Capture the cell that displays the provided text and extract its [x, y] central coordinate. 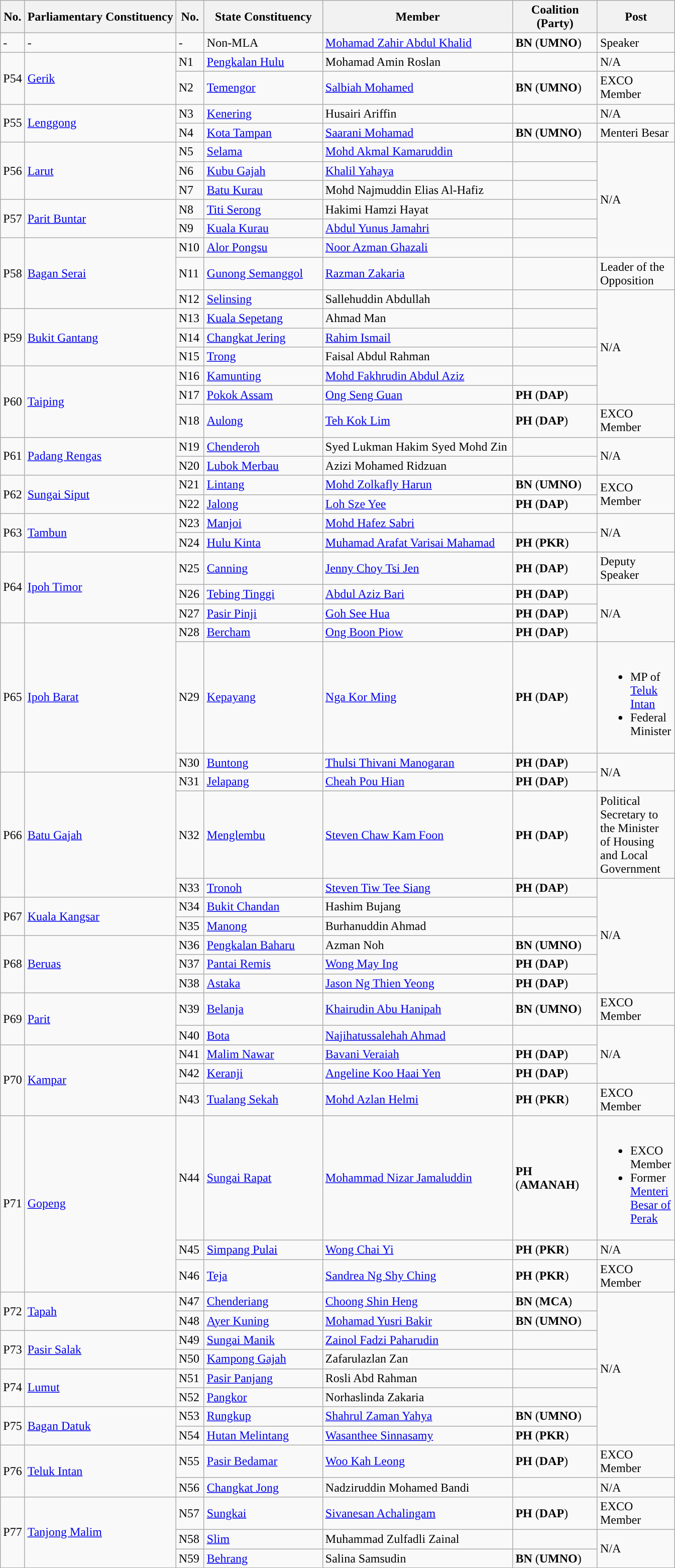
Kuala Sepetang [263, 319]
Mohd Fakhrudin Abdul Aziz [418, 376]
Mohd Azlan Helmi [418, 1099]
N33 [190, 888]
N35 [190, 926]
Tualang Sekah [263, 1099]
Wong May Ing [418, 964]
P58 [13, 273]
N46 [190, 1276]
Mohd Akmal Kamaruddin [418, 152]
N53 [190, 1416]
Tanjong Malim [100, 1532]
N15 [190, 357]
Sivanesan Achalingam [418, 1513]
N41 [190, 1054]
Pasir Bedamar [263, 1461]
P67 [13, 916]
Thulsi Thivani Manogaran [418, 763]
Trong [263, 357]
N24 [190, 542]
Bavani Veraiah [418, 1054]
Pasir Salak [100, 1349]
N26 [190, 594]
Parit [100, 1019]
Member [418, 17]
Azman Noh [418, 945]
Razman Zakaria [418, 273]
P74 [13, 1388]
N37 [190, 964]
Goh See Hua [418, 613]
N48 [190, 1321]
Kuala Kangsar [100, 916]
Sungkai [263, 1513]
P65 [13, 697]
N31 [190, 782]
Leader of the Opposition [636, 273]
N39 [190, 1009]
Hakimi Hamzi Hayat [418, 209]
Chenderiang [263, 1302]
Mohd Hafez Sabri [418, 523]
Manong [263, 926]
N50 [190, 1359]
Angeline Koo Haai Yen [418, 1073]
P75 [13, 1426]
P60 [13, 402]
Lubok Merbau [263, 466]
N23 [190, 523]
N16 [190, 376]
P57 [13, 219]
Husairi Ariffin [418, 114]
N20 [190, 466]
Bagan Serai [100, 273]
Kota Tampan [263, 133]
Zainol Fadzi Paharudin [418, 1340]
N52 [190, 1397]
Hashim Bujang [418, 907]
Khalil Yahaya [418, 171]
Political Secretary to the Minister of Housing and Local Government [636, 835]
Chenderoh [263, 447]
N51 [190, 1378]
Pokok Assam [263, 395]
Sungai Siput [100, 494]
Kuala Kurau [263, 228]
Teh Kok Lim [418, 421]
MP of Teluk IntanFederal Minister [636, 697]
Batu Gajah [100, 835]
Abdul Yunus Jamahri [418, 228]
Canning [263, 568]
N19 [190, 447]
P76 [13, 1471]
Ipoh Barat [100, 697]
EXCO MemberFormer Menteri Besar of Perak [636, 1178]
Cheah Pou Hian [418, 782]
Taiping [100, 402]
Pengkalan Baharu [263, 945]
P70 [13, 1080]
Padang Rengas [100, 456]
Beruas [100, 964]
Teluk Intan [100, 1471]
Jelapang [263, 782]
N36 [190, 945]
N7 [190, 190]
BN (MCA) [555, 1302]
Nadziruddin Mohamed Bandi [418, 1487]
P69 [13, 1019]
N21 [190, 485]
P61 [13, 456]
Shahrul Zaman Yahya [418, 1416]
P55 [13, 123]
Rungkup [263, 1416]
Salbiah Mohamed [418, 87]
Bota [263, 1035]
N55 [190, 1461]
N57 [190, 1513]
Jenny Choy Tsi Jen [418, 568]
Mohammad Nizar Jamaluddin [418, 1178]
Bagan Datuk [100, 1426]
Syed Lukman Hakim Syed Mohd Zin [418, 447]
Kampong Gajah [263, 1359]
Wasanthee Sinnasamy [418, 1435]
P68 [13, 964]
Gunong Semanggol [263, 273]
Selama [263, 152]
Deputy Speaker [636, 568]
N28 [190, 633]
N17 [190, 395]
Khairudin Abu Hanipah [418, 1009]
Pasir Panjang [263, 1378]
N30 [190, 763]
Muhamad Arafat Varisai Mahamad [418, 542]
Post [636, 17]
Choong Shin Heng [418, 1302]
Faisal Abdul Rahman [418, 357]
N11 [190, 273]
Lintang [263, 485]
Mohamad Amin Roslan [418, 62]
Changkat Jering [263, 338]
Slim [263, 1539]
Nga Kor Ming [418, 697]
P73 [13, 1349]
Hulu Kinta [263, 542]
Behrang [263, 1558]
N42 [190, 1073]
N56 [190, 1487]
Gerik [100, 78]
N29 [190, 697]
Wong Chai Yi [418, 1250]
Jason Ng Thien Yeong [418, 983]
P56 [13, 171]
Sungai Manik [263, 1340]
Changkat Jong [263, 1487]
N58 [190, 1539]
Menteri Besar [636, 133]
Jalong [263, 504]
Sandrea Ng Shy Ching [418, 1276]
Batu Kurau [263, 190]
Salina Samsudin [418, 1558]
Kenering [263, 114]
Norhaslinda Zakaria [418, 1397]
Abdul Aziz Bari [418, 594]
Pantai Remis [263, 964]
Steven Chaw Kam Foon [418, 835]
Pangkor [263, 1397]
P62 [13, 494]
P64 [13, 587]
Kepayang [263, 697]
Zafarulazlan Zan [418, 1359]
N47 [190, 1302]
Manjoi [263, 523]
Malim Nawar [263, 1054]
Parliamentary Constituency [100, 17]
Teja [263, 1276]
N54 [190, 1435]
N22 [190, 504]
P54 [13, 78]
Tambun [100, 533]
Bercham [263, 633]
Mohd Najmuddin Elias Al-Hafiz [418, 190]
Lenggong [100, 123]
Ahmad Man [418, 319]
N6 [190, 171]
Ong Seng Guan [418, 395]
P66 [13, 835]
Bukit Gantang [100, 338]
PH (AMANAH) [555, 1178]
N5 [190, 152]
Keranji [263, 1073]
Loh Sze Yee [418, 504]
N18 [190, 421]
N8 [190, 209]
P77 [13, 1532]
N9 [190, 228]
Mohamad Zahir Abdul Khalid [418, 43]
N40 [190, 1035]
Noor Azman Ghazali [418, 247]
Alor Pongsu [263, 247]
Saarani Mohamad [418, 133]
Woo Kah Leong [418, 1461]
N2 [190, 87]
N44 [190, 1178]
Titi Serong [263, 209]
Non-MLA [263, 43]
Rahim Ismail [418, 338]
Burhanuddin Ahmad [418, 926]
Rosli Abd Rahman [418, 1378]
Tebing Tinggi [263, 594]
Aulong [263, 421]
Najihatussalehah Ahmad [418, 1035]
N43 [190, 1099]
P71 [13, 1204]
State Constituency [263, 17]
N1 [190, 62]
N13 [190, 319]
Azizi Mohamed Ridzuan [418, 466]
Tapah [100, 1311]
Pengkalan Hulu [263, 62]
Ayer Kuning [263, 1321]
Tronoh [263, 888]
Lumut [100, 1388]
N45 [190, 1250]
Menglembu [263, 835]
N34 [190, 907]
Ong Boon Piow [418, 633]
Pasir Pinji [263, 613]
P72 [13, 1311]
N27 [190, 613]
P59 [13, 338]
Astaka [263, 983]
Speaker [636, 43]
N12 [190, 299]
Buntong [263, 763]
Muhammad Zulfadli Zainal [418, 1539]
Simpang Pulai [263, 1250]
Gopeng [100, 1204]
N3 [190, 114]
Larut [100, 171]
Coalition (Party) [555, 17]
Kamunting [263, 376]
N38 [190, 983]
N49 [190, 1340]
Belanja [263, 1009]
Temengor [263, 87]
Kampar [100, 1080]
Steven Tiw Tee Siang [418, 888]
N25 [190, 568]
P63 [13, 533]
Parit Buntar [100, 219]
N32 [190, 835]
N14 [190, 338]
N59 [190, 1558]
Mohamad Yusri Bakir [418, 1321]
Bukit Chandan [263, 907]
N10 [190, 247]
Ipoh Timor [100, 587]
Sallehuddin Abdullah [418, 299]
Hutan Melintang [263, 1435]
Kubu Gajah [263, 171]
N4 [190, 133]
Mohd Zolkafly Harun [418, 485]
Sungai Rapat [263, 1178]
Selinsing [263, 299]
